Capture the cell that displays the provided text and extract its [x, y] central coordinate. 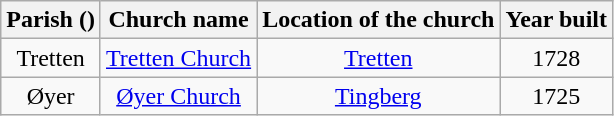
Øyer [51, 96]
1728 [556, 58]
Location of the church [378, 20]
Year built [556, 20]
Tingberg [378, 96]
1725 [556, 96]
Øyer Church [178, 96]
Church name [178, 20]
Parish () [51, 20]
Tretten Church [178, 58]
